Provide the (x, y) coordinate of the cell's center where the given text is located.  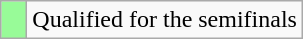
Qualified for the semifinals (165, 20)
